Capture the cell that displays the provided text and extract its (X, Y) central coordinate. 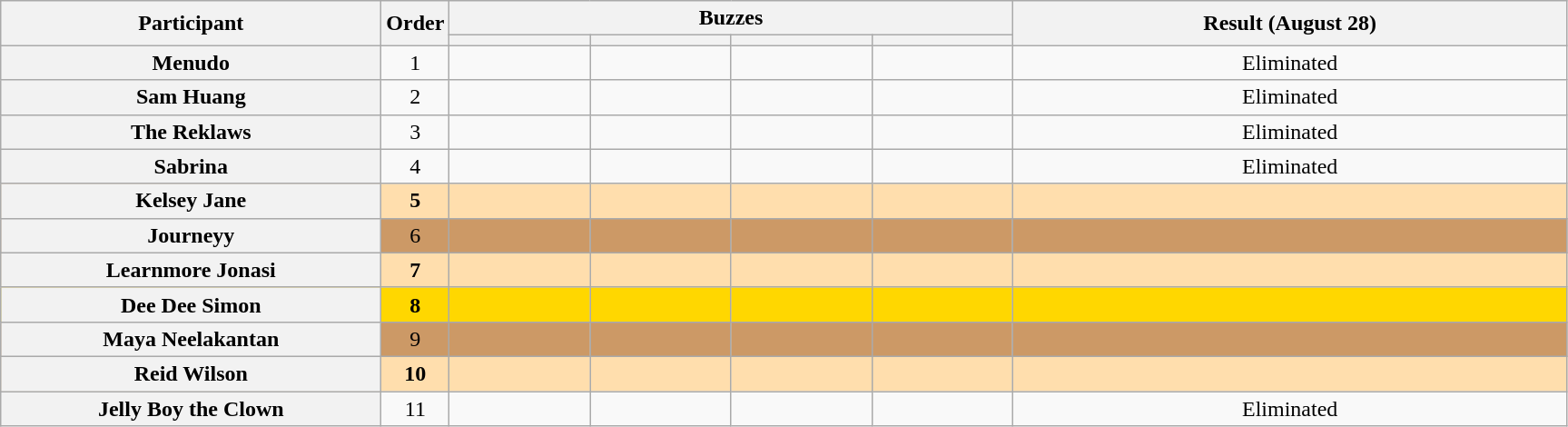
Dee Dee Simon (191, 304)
2 (416, 97)
Menudo (191, 63)
9 (416, 339)
Participant (191, 24)
7 (416, 270)
3 (416, 132)
Maya Neelakantan (191, 339)
4 (416, 166)
Jelly Boy the Clown (191, 408)
Order (416, 24)
Journeyy (191, 235)
6 (416, 235)
Sam Huang (191, 97)
1 (416, 63)
Sabrina (191, 166)
The Reklaws (191, 132)
Learnmore Jonasi (191, 270)
8 (416, 304)
10 (416, 373)
11 (416, 408)
Result (August 28) (1289, 24)
Reid Wilson (191, 373)
5 (416, 201)
Kelsey Jane (191, 201)
Buzzes (731, 18)
